Output the (x, y) coordinate of the center of the cell containing the given text.  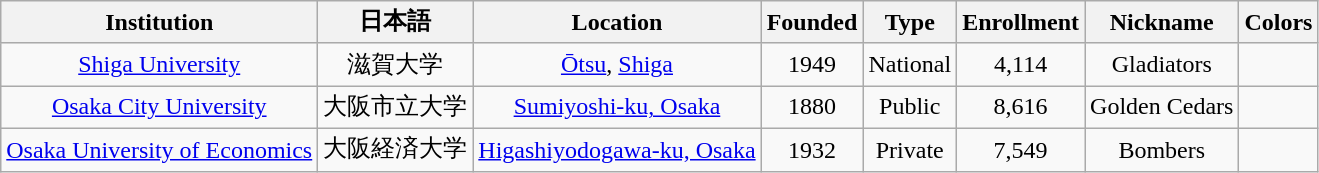
Public (910, 108)
Osaka University of Economics (160, 150)
Private (910, 150)
National (910, 64)
Bombers (1162, 150)
Colors (1278, 22)
1949 (812, 64)
滋賀大学 (396, 64)
Shiga University (160, 64)
Nickname (1162, 22)
Gladiators (1162, 64)
Ōtsu, Shiga (617, 64)
Founded (812, 22)
8,616 (1021, 108)
1880 (812, 108)
Golden Cedars (1162, 108)
Type (910, 22)
7,549 (1021, 150)
大阪経済大学 (396, 150)
4,114 (1021, 64)
Sumiyoshi-ku, Osaka (617, 108)
大阪市立大学 (396, 108)
Enrollment (1021, 22)
Higashiyodogawa-ku, Osaka (617, 150)
1932 (812, 150)
Osaka City University (160, 108)
Institution (160, 22)
Location (617, 22)
日本語 (396, 22)
